For the text-containing cell, return its midpoint in [x, y] coordinate format. 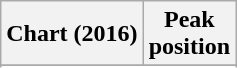
Chart (2016) [72, 34]
Peak position [189, 34]
